Scan for the cell matching the given text and deliver its (X, Y) coordinate at center. 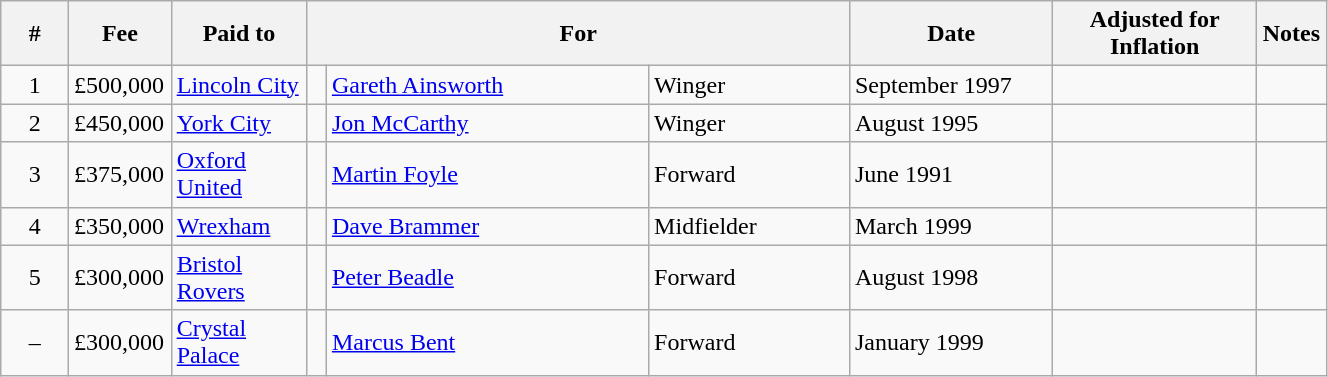
2 (35, 123)
– (35, 342)
4 (35, 226)
Midfielder (750, 226)
Oxford United (239, 174)
Adjusted for Inflation (1154, 34)
£500,000 (120, 85)
£350,000 (120, 226)
York City (239, 123)
1 (35, 85)
August 1998 (950, 278)
June 1991 (950, 174)
For (578, 34)
Jon McCarthy (487, 123)
Paid to (239, 34)
Martin Foyle (487, 174)
January 1999 (950, 342)
September 1997 (950, 85)
£450,000 (120, 123)
Lincoln City (239, 85)
Notes (1291, 34)
£375,000 (120, 174)
Bristol Rovers (239, 278)
# (35, 34)
March 1999 (950, 226)
Crystal Palace (239, 342)
Dave Brammer (487, 226)
Fee (120, 34)
Gareth Ainsworth (487, 85)
Date (950, 34)
Wrexham (239, 226)
August 1995 (950, 123)
Marcus Bent (487, 342)
Peter Beadle (487, 278)
3 (35, 174)
5 (35, 278)
